For the text-containing cell, return its midpoint in [X, Y] coordinate format. 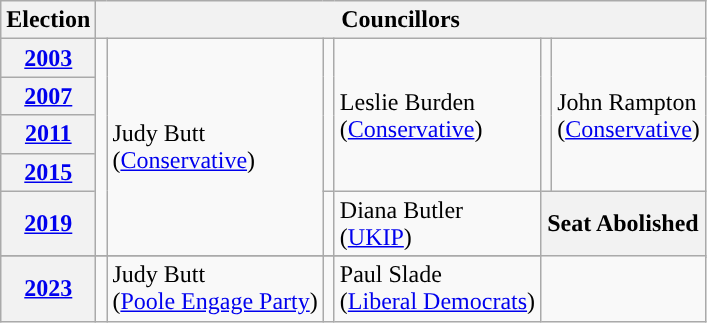
2023 [48, 288]
Judy Butt(Conservative) [215, 148]
2003 [48, 58]
2015 [48, 172]
Leslie Burden(Conservative) [437, 115]
Seat Abolished [624, 224]
2011 [48, 134]
Paul Slade(Liberal Democrats) [437, 288]
2019 [48, 224]
John Rampton(Conservative) [629, 115]
Election [48, 20]
Diana Butler(UKIP) [437, 224]
Judy Butt(Poole Engage Party) [215, 288]
Councillors [401, 20]
2007 [48, 96]
